Identify which cell holds the provided text, then report its (X, Y) central coordinate. 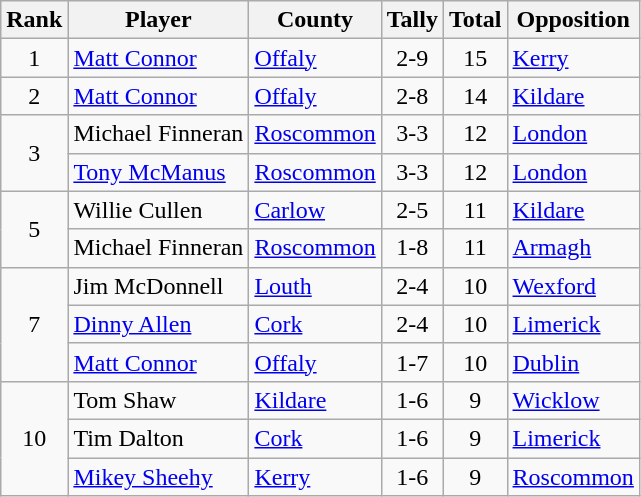
2-9 (412, 58)
Jim McDonnell (158, 286)
Armagh (573, 248)
Mikey Sheehy (158, 477)
Dublin (573, 362)
Tony McManus (158, 172)
Tim Dalton (158, 438)
Player (158, 20)
2 (34, 96)
Dinny Allen (158, 324)
Carlow (315, 210)
Louth (315, 286)
5 (34, 229)
1 (34, 58)
Wicklow (573, 400)
Opposition (573, 20)
Rank (34, 20)
1-7 (412, 362)
1-8 (412, 248)
Tom Shaw (158, 400)
7 (34, 324)
Wexford (573, 286)
Tally (412, 20)
County (315, 20)
2-8 (412, 96)
3 (34, 153)
15 (475, 58)
Total (475, 20)
Willie Cullen (158, 210)
2-5 (412, 210)
14 (475, 96)
